Pinpoint the cell where the given text exists, returning its (X, Y) midpoint coordinate. 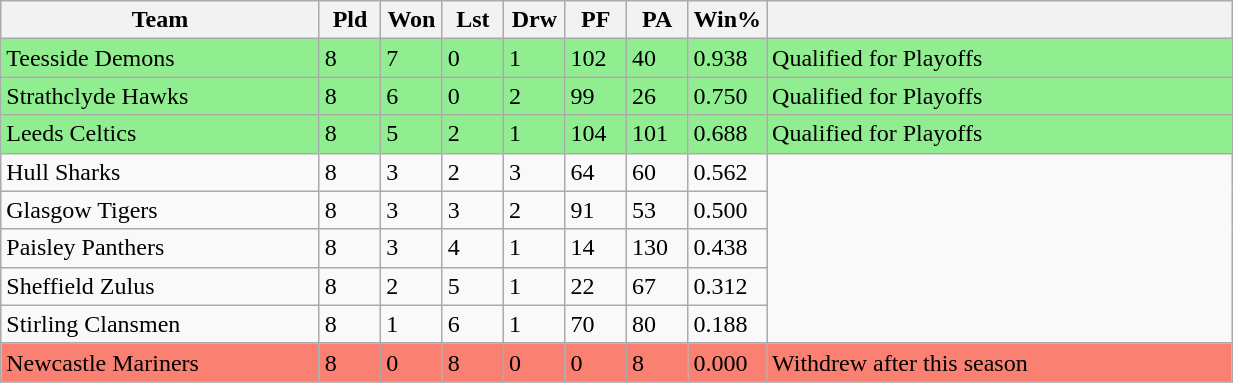
Win% (728, 20)
Leeds Celtics (160, 134)
0.188 (728, 324)
130 (656, 248)
0.562 (728, 172)
Hull Sharks (160, 172)
Sheffield Zulus (160, 286)
Lst (472, 20)
Drw (534, 20)
91 (596, 210)
64 (596, 172)
40 (656, 58)
0.750 (728, 96)
PA (656, 20)
22 (596, 286)
Strathclyde Hawks (160, 96)
0.500 (728, 210)
0.938 (728, 58)
0.000 (728, 362)
Stirling Clansmen (160, 324)
PF (596, 20)
Won (412, 20)
Pld (350, 20)
7 (412, 58)
53 (656, 210)
Newcastle Mariners (160, 362)
104 (596, 134)
0.688 (728, 134)
70 (596, 324)
99 (596, 96)
0.312 (728, 286)
Withdrew after this season (1000, 362)
60 (656, 172)
26 (656, 96)
Glasgow Tigers (160, 210)
101 (656, 134)
4 (472, 248)
67 (656, 286)
Team (160, 20)
14 (596, 248)
Teesside Demons (160, 58)
102 (596, 58)
Paisley Panthers (160, 248)
0.438 (728, 248)
80 (656, 324)
